Return the [x, y] coordinate for the center point of the cell that contains the specified text.  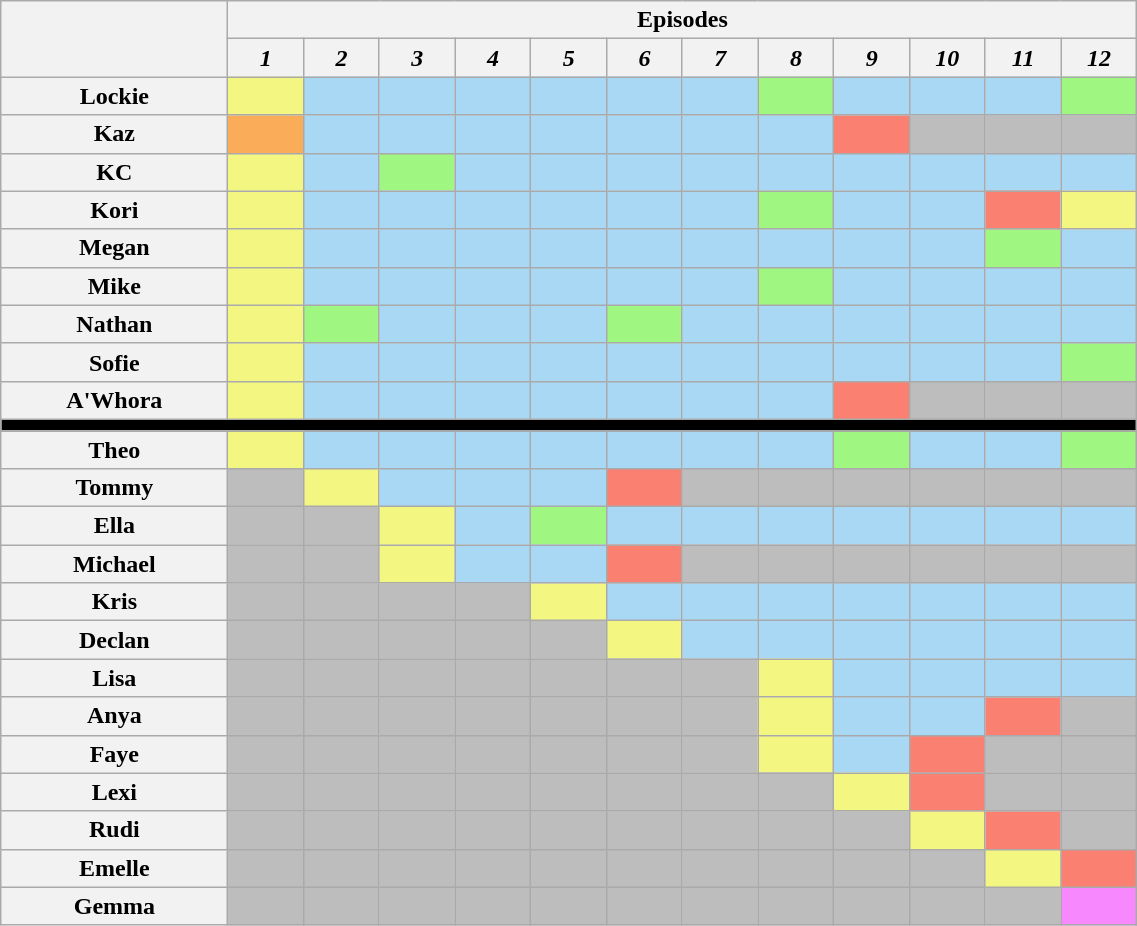
Kori [114, 210]
Mike [114, 286]
A'Whora [114, 400]
KC [114, 172]
Episodes [682, 20]
11 [1023, 58]
Nathan [114, 324]
3 [417, 58]
Ella [114, 526]
Faye [114, 754]
Anya [114, 716]
Lexi [114, 792]
Theo [114, 449]
1 [266, 58]
2 [342, 58]
9 [872, 58]
Emelle [114, 868]
Tommy [114, 488]
10 [948, 58]
Rudi [114, 830]
Michael [114, 564]
Kris [114, 602]
Declan [114, 640]
4 [493, 58]
Kaz [114, 134]
Megan [114, 248]
8 [796, 58]
12 [1099, 58]
Gemma [114, 906]
Lisa [114, 678]
7 [720, 58]
Lockie [114, 96]
Sofie [114, 362]
5 [569, 58]
6 [645, 58]
